Find where the given text appears and provide that cell's center as (X, Y) coordinate. 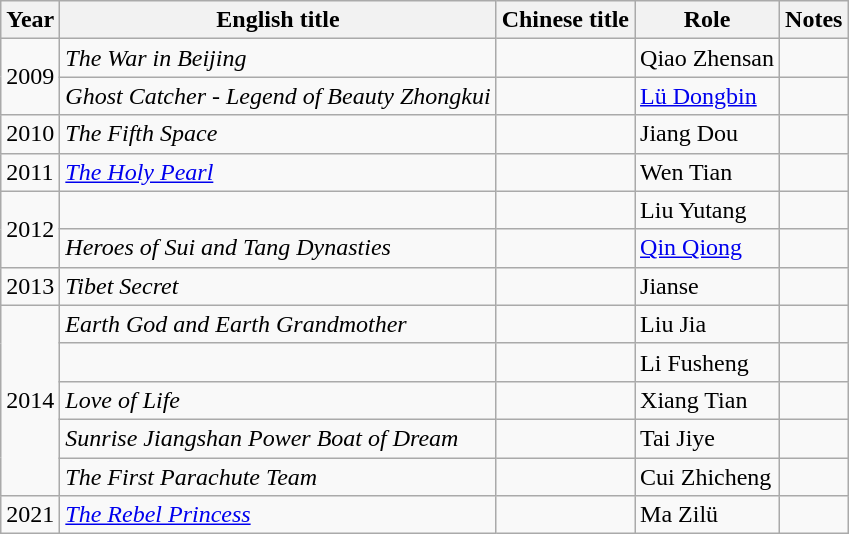
2012 (30, 229)
The Fifth Space (278, 134)
Love of Life (278, 400)
Tai Jiye (708, 438)
2011 (30, 172)
Ma Zilü (708, 515)
Liu Jia (708, 324)
The Rebel Princess (278, 515)
Xiang Tian (708, 400)
Jianse (708, 286)
Year (30, 20)
Notes (814, 20)
2014 (30, 400)
Role (708, 20)
The Holy Pearl (278, 172)
2009 (30, 77)
Chinese title (565, 20)
2013 (30, 286)
The War in Beijing (278, 58)
Tibet Secret (278, 286)
Wen Tian (708, 172)
Earth God and Earth Grandmother (278, 324)
2021 (30, 515)
Heroes of Sui and Tang Dynasties (278, 248)
2010 (30, 134)
Qin Qiong (708, 248)
English title (278, 20)
Sunrise Jiangshan Power Boat of Dream (278, 438)
Qiao Zhensan (708, 58)
Lü Dongbin (708, 96)
Cui Zhicheng (708, 477)
Li Fusheng (708, 362)
Jiang Dou (708, 134)
Ghost Catcher - Legend of Beauty Zhongkui (278, 96)
Liu Yutang (708, 210)
The First Parachute Team (278, 477)
